Provide the [x, y] coordinate of the cell's center where the given text is located.  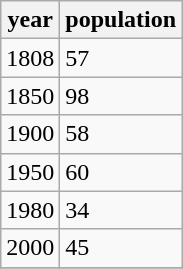
year [30, 20]
population [121, 20]
98 [121, 96]
1980 [30, 210]
1950 [30, 172]
1850 [30, 96]
45 [121, 248]
1808 [30, 58]
58 [121, 134]
1900 [30, 134]
34 [121, 210]
57 [121, 58]
2000 [30, 248]
60 [121, 172]
